Locate the cell with the specified text and output its (x, y) center coordinate. 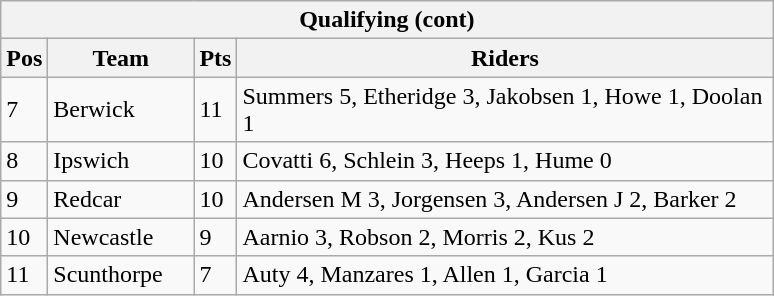
Team (121, 58)
Redcar (121, 199)
Scunthorpe (121, 275)
Andersen M 3, Jorgensen 3, Andersen J 2, Barker 2 (505, 199)
8 (24, 161)
Covatti 6, Schlein 3, Heeps 1, Hume 0 (505, 161)
Berwick (121, 110)
Qualifying (cont) (387, 20)
Pts (216, 58)
Aarnio 3, Robson 2, Morris 2, Kus 2 (505, 237)
Newcastle (121, 237)
Ipswich (121, 161)
Summers 5, Etheridge 3, Jakobsen 1, Howe 1, Doolan 1 (505, 110)
Auty 4, Manzares 1, Allen 1, Garcia 1 (505, 275)
Pos (24, 58)
Riders (505, 58)
